Pinpoint the cell where the given text exists, returning its (x, y) midpoint coordinate. 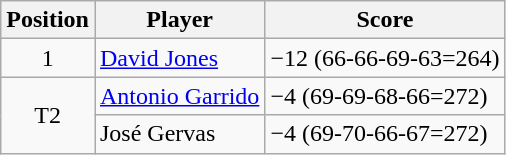
−12 (66-66-69-63=264) (385, 58)
Player (179, 20)
−4 (69-69-68-66=272) (385, 96)
1 (48, 58)
−4 (69-70-66-67=272) (385, 134)
David Jones (179, 58)
Position (48, 20)
Score (385, 20)
José Gervas (179, 134)
T2 (48, 115)
Antonio Garrido (179, 96)
